Find where the given text appears and provide that cell's center as [x, y] coordinate. 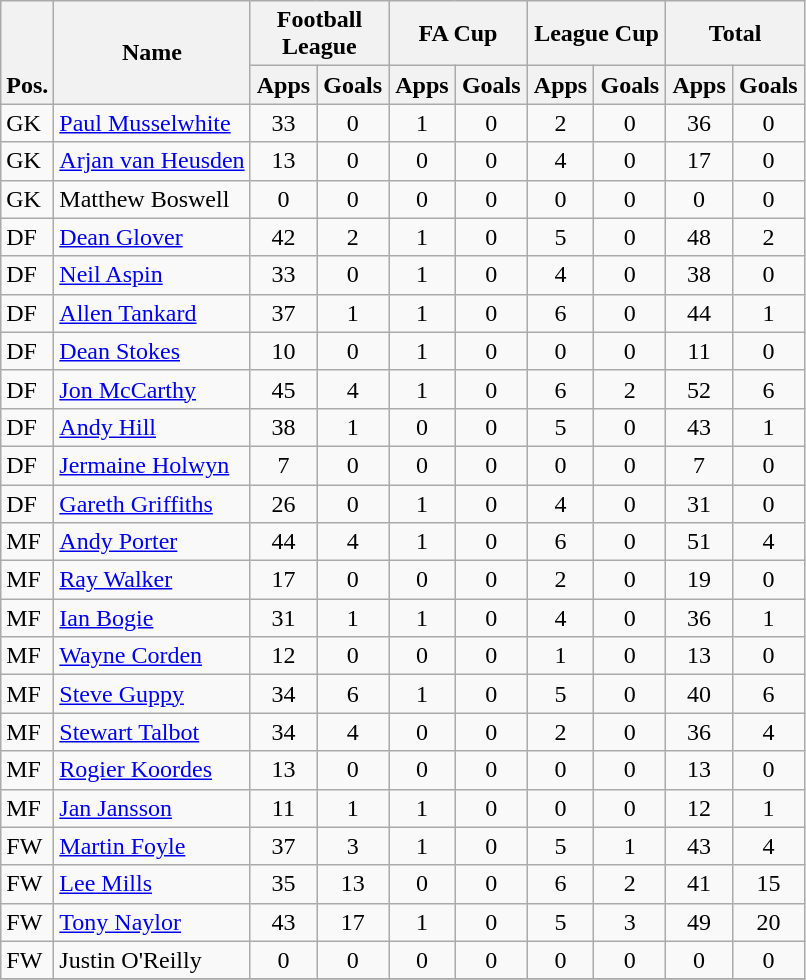
Jan Jansson [152, 808]
40 [700, 694]
Andy Hill [152, 427]
48 [700, 237]
Tony Naylor [152, 922]
Martin Foyle [152, 846]
Ian Bogie [152, 618]
Ray Walker [152, 580]
Pos. [28, 52]
52 [700, 389]
Stewart Talbot [152, 732]
Paul Musselwhite [152, 123]
41 [700, 884]
Neil Aspin [152, 275]
10 [284, 351]
Total [736, 34]
42 [284, 237]
49 [700, 922]
Steve Guppy [152, 694]
Jon McCarthy [152, 389]
Football League [320, 34]
Andy Porter [152, 542]
Allen Tankard [152, 313]
15 [768, 884]
19 [700, 580]
Gareth Griffiths [152, 503]
Name [152, 52]
Dean Stokes [152, 351]
FA Cup [458, 34]
51 [700, 542]
35 [284, 884]
Lee Mills [152, 884]
26 [284, 503]
Wayne Corden [152, 656]
20 [768, 922]
Rogier Koordes [152, 770]
Arjan van Heusden [152, 161]
League Cup [596, 34]
Dean Glover [152, 237]
Matthew Boswell [152, 199]
45 [284, 389]
Jermaine Holwyn [152, 465]
Justin O'Reilly [152, 960]
